Locate the cell with the specified text and output its (x, y) center coordinate. 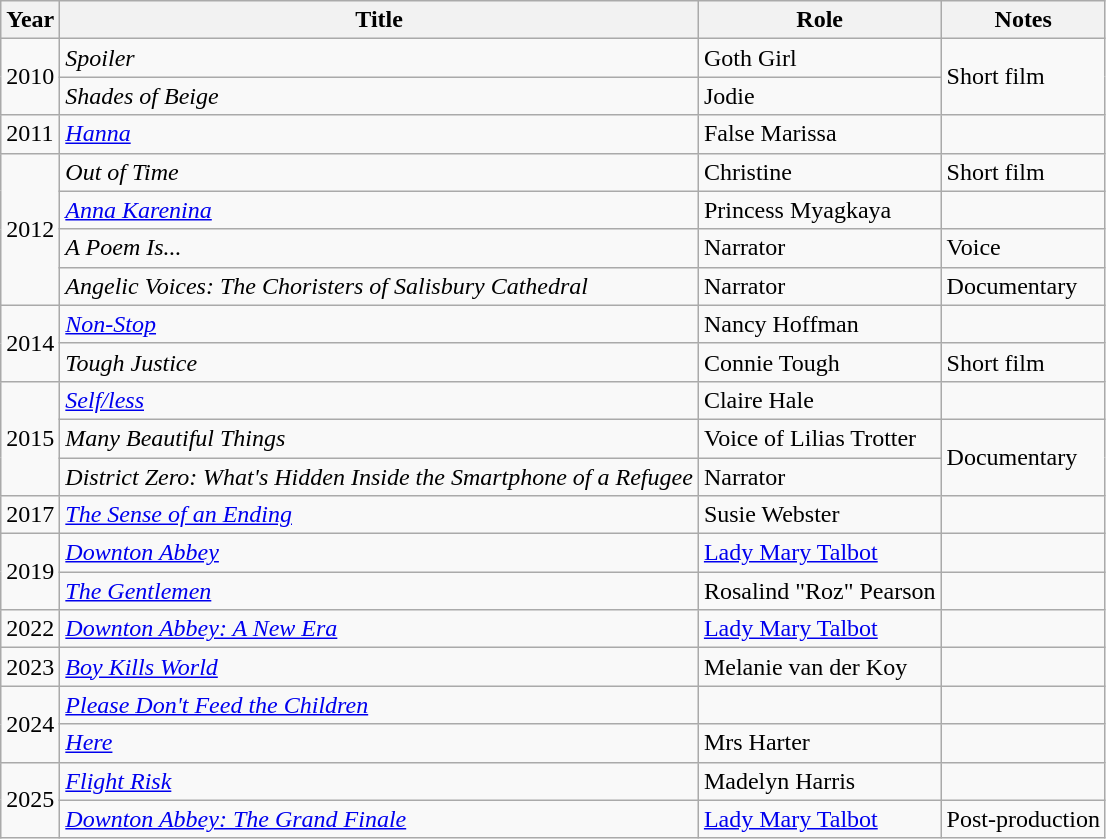
Nancy Hoffman (820, 324)
Shades of Beige (380, 96)
Notes (1023, 20)
Role (820, 20)
Downton Abbey: A New Era (380, 629)
2025 (30, 800)
Susie Webster (820, 515)
Anna Karenina (380, 210)
Post-production (1023, 819)
Boy Kills World (380, 667)
Title (380, 20)
Voice (1023, 248)
Please Don't Feed the Children (380, 705)
2022 (30, 629)
Many Beautiful Things (380, 438)
Downton Abbey (380, 553)
A Poem Is... (380, 248)
Connie Tough (820, 362)
Rosalind "Roz" Pearson (820, 591)
Downton Abbey: The Grand Finale (380, 819)
Self/less (380, 400)
Madelyn Harris (820, 781)
Non-Stop (380, 324)
Christine (820, 172)
2010 (30, 77)
2015 (30, 438)
2019 (30, 572)
2017 (30, 515)
Melanie van der Koy (820, 667)
2024 (30, 724)
2014 (30, 343)
2011 (30, 134)
Princess Myagkaya (820, 210)
Year (30, 20)
The Gentlemen (380, 591)
Tough Justice (380, 362)
2023 (30, 667)
Spoiler (380, 58)
District Zero: What's Hidden Inside the Smartphone of a Refugee (380, 477)
Claire Hale (820, 400)
Mrs Harter (820, 743)
Jodie (820, 96)
Voice of Lilias Trotter (820, 438)
Here (380, 743)
The Sense of an Ending (380, 515)
Hanna (380, 134)
Goth Girl (820, 58)
Flight Risk (380, 781)
Out of Time (380, 172)
Angelic Voices: The Choristers of Salisbury Cathedral (380, 286)
2012 (30, 229)
False Marissa (820, 134)
